Identify which cell holds the provided text, then report its (X, Y) central coordinate. 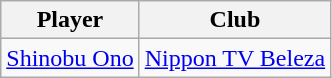
Player (70, 20)
Nippon TV Beleza (234, 58)
Shinobu Ono (70, 58)
Club (234, 20)
